Identify which cell holds the provided text, then report its [X, Y] central coordinate. 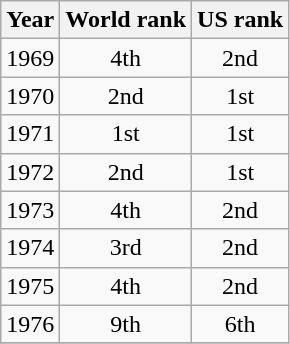
World rank [126, 20]
1972 [30, 172]
1974 [30, 248]
1969 [30, 58]
Year [30, 20]
1971 [30, 134]
1970 [30, 96]
1976 [30, 324]
9th [126, 324]
1975 [30, 286]
6th [240, 324]
3rd [126, 248]
US rank [240, 20]
1973 [30, 210]
